Return the (X, Y) coordinate for the center point of the cell that contains the specified text.  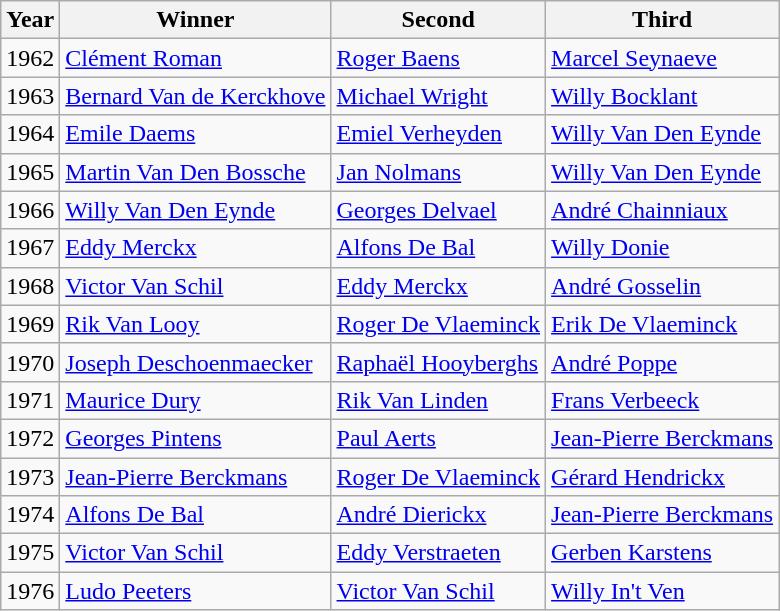
Marcel Seynaeve (662, 58)
Michael Wright (438, 96)
Joseph Deschoenmaecker (196, 362)
1962 (30, 58)
Ludo Peeters (196, 591)
1969 (30, 324)
André Gosselin (662, 286)
Maurice Dury (196, 400)
Third (662, 20)
Eddy Verstraeten (438, 553)
1964 (30, 134)
1971 (30, 400)
Jan Nolmans (438, 172)
1968 (30, 286)
1963 (30, 96)
1970 (30, 362)
1974 (30, 515)
Paul Aerts (438, 438)
Emiel Verheyden (438, 134)
Roger Baens (438, 58)
1966 (30, 210)
Erik De Vlaeminck (662, 324)
Second (438, 20)
André Chainniaux (662, 210)
Clément Roman (196, 58)
1973 (30, 477)
André Poppe (662, 362)
Willy Donie (662, 248)
Gérard Hendrickx (662, 477)
Bernard Van de Kerckhove (196, 96)
1965 (30, 172)
Frans Verbeeck (662, 400)
Rik Van Looy (196, 324)
1972 (30, 438)
1967 (30, 248)
Willy In't Ven (662, 591)
1976 (30, 591)
Raphaël Hooyberghs (438, 362)
Georges Pintens (196, 438)
Rik Van Linden (438, 400)
Willy Bocklant (662, 96)
Martin Van Den Bossche (196, 172)
Winner (196, 20)
Emile Daems (196, 134)
André Dierickx (438, 515)
Georges Delvael (438, 210)
Gerben Karstens (662, 553)
Year (30, 20)
1975 (30, 553)
